Capture the cell that displays the provided text and extract its (X, Y) central coordinate. 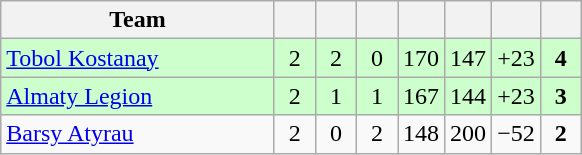
148 (422, 134)
Almaty Legion (138, 96)
4 (560, 58)
Tobol Kostanay (138, 58)
Barsy Atyrau (138, 134)
Team (138, 20)
170 (422, 58)
200 (468, 134)
147 (468, 58)
3 (560, 96)
167 (422, 96)
−52 (516, 134)
144 (468, 96)
